Pinpoint the cell where the given text exists, returning its (x, y) midpoint coordinate. 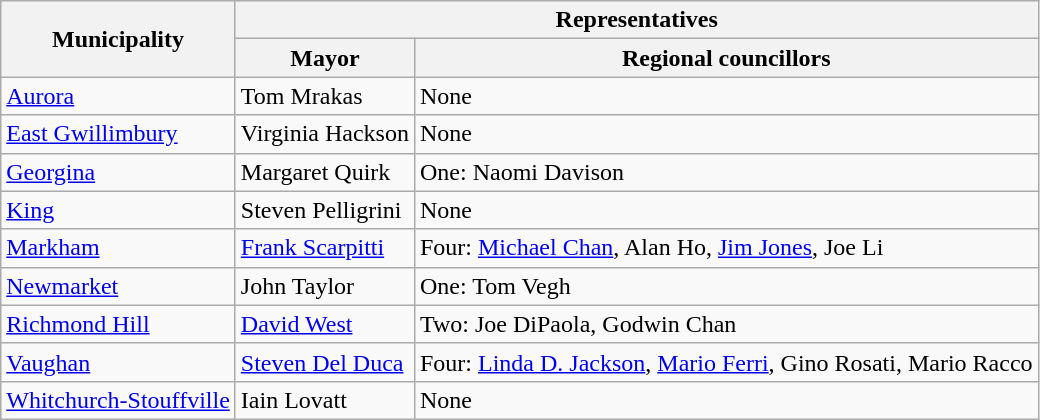
Newmarket (118, 286)
Tom Mrakas (324, 96)
David West (324, 324)
Whitchurch-Stouffville (118, 400)
Steven Pelligrini (324, 210)
Vaughan (118, 362)
John Taylor (324, 286)
Two: Joe DiPaola, Godwin Chan (726, 324)
Four: Michael Chan, Alan Ho, Jim Jones, Joe Li (726, 248)
Municipality (118, 39)
Markham (118, 248)
Georgina (118, 172)
King (118, 210)
One: Tom Vegh (726, 286)
Aurora (118, 96)
Four: Linda D. Jackson, Mario Ferri, Gino Rosati, Mario Racco (726, 362)
Iain Lovatt (324, 400)
Richmond Hill (118, 324)
Virginia Hackson (324, 134)
Regional councillors (726, 58)
Margaret Quirk (324, 172)
Frank Scarpitti (324, 248)
East Gwillimbury (118, 134)
One: Naomi Davison (726, 172)
Representatives (636, 20)
Steven Del Duca (324, 362)
Mayor (324, 58)
